Output the [x, y] coordinate of the center of the cell containing the given text.  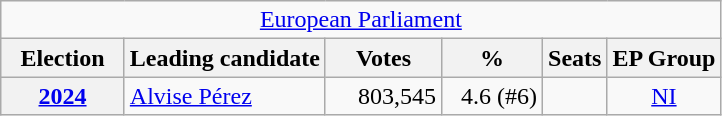
803,545 [383, 96]
Alvise Pérez [224, 96]
Election [63, 58]
European Parliament [361, 20]
NI [664, 96]
Seats [575, 58]
2024 [63, 96]
Leading candidate [224, 58]
EP Group [664, 58]
Votes [383, 58]
4.6 (#6) [492, 96]
% [492, 58]
